Scan for the cell matching the given text and deliver its [x, y] coordinate at center. 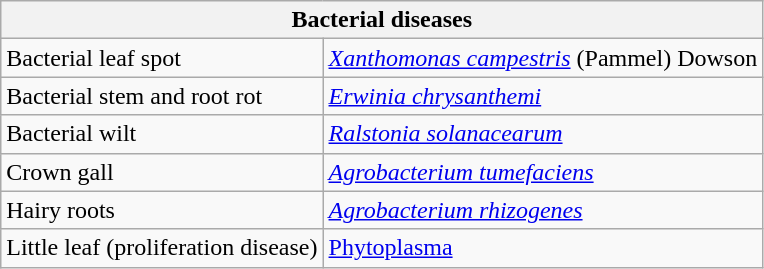
Bacterial diseases [382, 20]
Agrobacterium tumefaciens [543, 172]
Phytoplasma [543, 248]
Hairy roots [162, 210]
Little leaf (proliferation disease) [162, 248]
Bacterial leaf spot [162, 58]
Agrobacterium rhizogenes [543, 210]
Crown gall [162, 172]
Erwinia chrysanthemi [543, 96]
Xanthomonas campestris (Pammel) Dowson [543, 58]
Bacterial stem and root rot [162, 96]
Ralstonia solanacearum [543, 134]
Bacterial wilt [162, 134]
